Detect which cell encompasses the target text, then output its (X, Y) center coordinate. 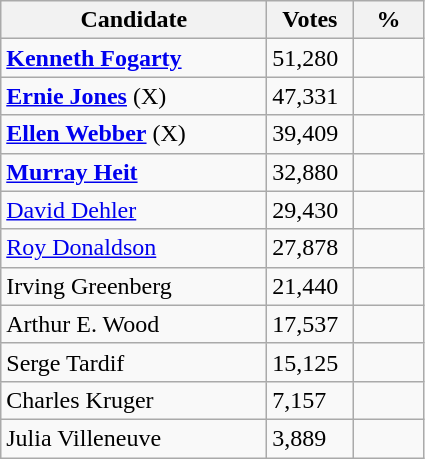
51,280 (310, 58)
Irving Greenberg (134, 286)
Roy Donaldson (134, 248)
Ellen Webber (X) (134, 134)
3,889 (310, 438)
47,331 (310, 96)
David Dehler (134, 210)
Charles Kruger (134, 400)
% (388, 20)
7,157 (310, 400)
Murray Heit (134, 172)
Serge Tardif (134, 362)
27,878 (310, 248)
32,880 (310, 172)
17,537 (310, 324)
Arthur E. Wood (134, 324)
Candidate (134, 20)
Ernie Jones (X) (134, 96)
29,430 (310, 210)
21,440 (310, 286)
Kenneth Fogarty (134, 58)
Julia Villeneuve (134, 438)
Votes (310, 20)
15,125 (310, 362)
39,409 (310, 134)
